Provide the (X, Y) coordinate of the cell's center where the given text is located.  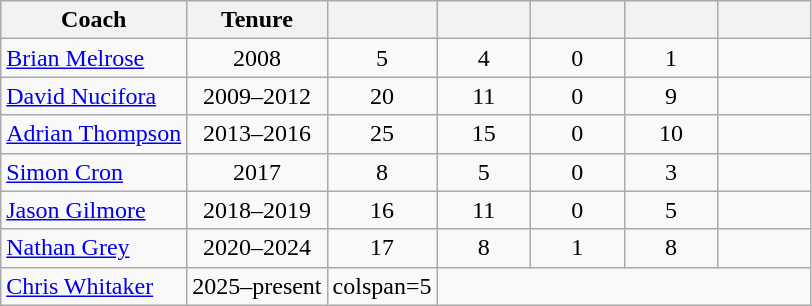
Jason Gilmore (94, 210)
Brian Melrose (94, 58)
Chris Whitaker (94, 286)
2008 (257, 58)
Simon Cron (94, 172)
3 (671, 172)
2017 (257, 172)
16 (382, 210)
2013–2016 (257, 134)
25 (382, 134)
Nathan Grey (94, 248)
17 (382, 248)
9 (671, 96)
Adrian Thompson (94, 134)
2025–present (257, 286)
colspan=5 (382, 286)
David Nucifora (94, 96)
15 (484, 134)
4 (484, 58)
Coach (94, 20)
2009–2012 (257, 96)
2018–2019 (257, 210)
20 (382, 96)
10 (671, 134)
Tenure (257, 20)
2020–2024 (257, 248)
